Identify which cell holds the provided text, then report its [X, Y] central coordinate. 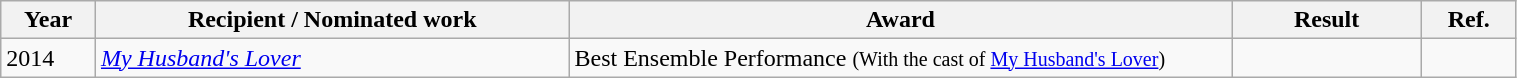
Ref. [1468, 20]
My Husband's Lover [332, 58]
Recipient / Nominated work [332, 20]
2014 [48, 58]
Result [1326, 20]
Best Ensemble Performance (With the cast of My Husband's Lover) [900, 58]
Year [48, 20]
Award [900, 20]
